Scan for the cell matching the given text and deliver its [x, y] coordinate at center. 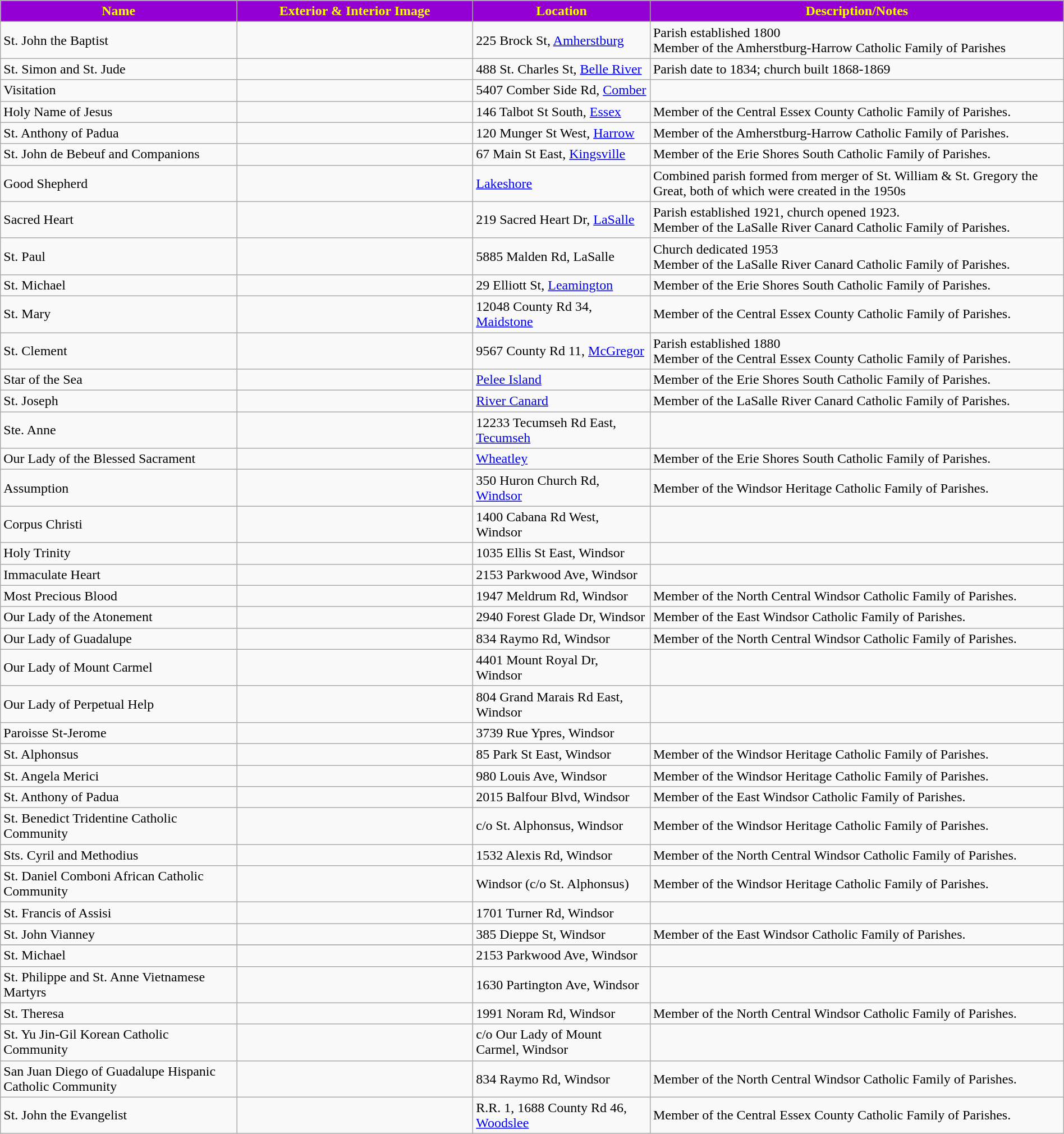
R.R. 1, 1688 County Rd 46, Woodslee [562, 1115]
Our Lady of the Blessed Sacrament [119, 459]
225 Brock St, Amherstburg [562, 40]
350 Huron Church Rd, Windsor [562, 488]
Parish date to 1834; church built 1868-1869 [856, 69]
3739 Rue Ypres, Windsor [562, 733]
Exterior & Interior Image [355, 11]
Holy Name of Jesus [119, 112]
St. John Vianney [119, 934]
Parish established 1880Member of the Central Essex County Catholic Family of Parishes. [856, 350]
Immaculate Heart [119, 575]
Lakeshore [562, 183]
Corpus Christi [119, 524]
12048 County Rd 34, Maidstone [562, 314]
385 Dieppe St, Windsor [562, 934]
Wheatley [562, 459]
488 St. Charles St, Belle River [562, 69]
Name [119, 11]
1400 Cabana Rd West, Windsor [562, 524]
Parish established 1921, church opened 1923. Member of the LaSalle River Canard Catholic Family of Parishes. [856, 220]
9567 County Rd 11, McGregor [562, 350]
5885 Malden Rd, LaSalle [562, 256]
c/o St. Alphonsus, Windsor [562, 826]
Holy Trinity [119, 553]
Description/Notes [856, 11]
St. Yu Jin-Gil Korean Catholic Community [119, 1043]
1991 Noram Rd, Windsor [562, 1013]
146 Talbot St South, Essex [562, 112]
St. Theresa [119, 1013]
St. John the Baptist [119, 40]
Parish established 1800Member of the Amherstburg-Harrow Catholic Family of Parishes [856, 40]
5407 Comber Side Rd, Comber [562, 90]
12233 Tecumseh Rd East, Tecumseh [562, 430]
St. John the Evangelist [119, 1115]
67 Main St East, Kingsville [562, 154]
2015 Balfour Blvd, Windsor [562, 797]
Windsor (c/o St. Alphonsus) [562, 884]
Assumption [119, 488]
St. Francis of Assisi [119, 913]
1701 Turner Rd, Windsor [562, 913]
Pelee Island [562, 380]
85 Park St East, Windsor [562, 754]
29 Elliott St, Leamington [562, 285]
1532 Alexis Rd, Windsor [562, 855]
Most Precious Blood [119, 596]
Member of the Amherstburg-Harrow Catholic Family of Parishes. [856, 133]
Combined parish formed from merger of St. William & St. Gregory the Great, both of which were created in the 1950s [856, 183]
St. John de Bebeuf and Companions [119, 154]
Visitation [119, 90]
Church dedicated 1953Member of the LaSalle River Canard Catholic Family of Parishes. [856, 256]
Our Lady of Perpetual Help [119, 704]
Good Shepherd [119, 183]
980 Louis Ave, Windsor [562, 776]
St. Alphonsus [119, 754]
Our Lady of Mount Carmel [119, 668]
St. Angela Merici [119, 776]
804 Grand Marais Rd East, Windsor [562, 704]
St. Paul [119, 256]
Member of the LaSalle River Canard Catholic Family of Parishes. [856, 401]
St. Daniel Comboni African Catholic Community [119, 884]
St. Mary [119, 314]
Sacred Heart [119, 220]
c/o Our Lady of Mount Carmel, Windsor [562, 1043]
219 Sacred Heart Dr, LaSalle [562, 220]
Star of the Sea [119, 380]
2940 Forest Glade Dr, Windsor [562, 617]
St. Joseph [119, 401]
San Juan Diego of Guadalupe Hispanic Catholic Community [119, 1078]
120 Munger St West, Harrow [562, 133]
St. Clement [119, 350]
River Canard [562, 401]
Our Lady of the Atonement [119, 617]
1947 Meldrum Rd, Windsor [562, 596]
1035 Ellis St East, Windsor [562, 553]
Our Lady of Guadalupe [119, 639]
1630 Partington Ave, Windsor [562, 984]
Sts. Cyril and Methodius [119, 855]
Location [562, 11]
Ste. Anne [119, 430]
Paroisse St-Jerome [119, 733]
St. Simon and St. Jude [119, 69]
St. Philippe and St. Anne Vietnamese Martyrs [119, 984]
St. Benedict Tridentine Catholic Community [119, 826]
4401 Mount Royal Dr, Windsor [562, 668]
